Determine the [X, Y] coordinate at the center of the cell enclosing the given text.  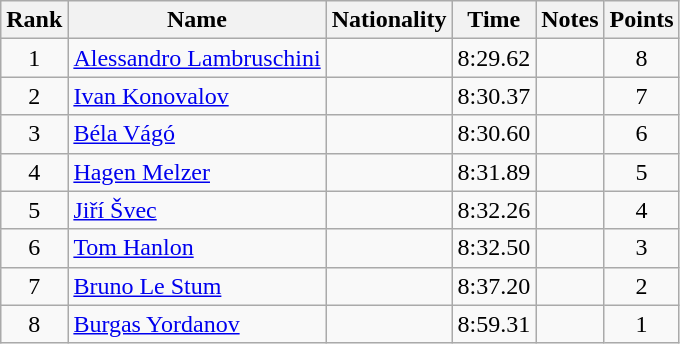
8:32.50 [494, 248]
Rank [34, 20]
Notes [570, 20]
Jiří Švec [197, 210]
Ivan Konovalov [197, 96]
8:30.37 [494, 96]
Time [494, 20]
Béla Vágó [197, 134]
Bruno Le Stum [197, 286]
8:59.31 [494, 324]
8:37.20 [494, 286]
8:32.26 [494, 210]
8:30.60 [494, 134]
8:31.89 [494, 172]
Nationality [389, 20]
8:29.62 [494, 58]
Alessandro Lambruschini [197, 58]
Points [642, 20]
Name [197, 20]
Burgas Yordanov [197, 324]
Hagen Melzer [197, 172]
Tom Hanlon [197, 248]
